From the cell containing the given text, extract its center point as (x, y) coordinate. 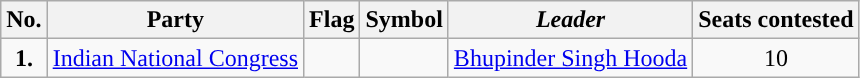
Indian National Congress (175, 58)
Bhupinder Singh Hooda (570, 58)
No. (24, 20)
Seats contested (776, 20)
Leader (570, 20)
1. (24, 58)
10 (776, 58)
Symbol (404, 20)
Party (175, 20)
Flag (332, 20)
